Extract the (x, y) coordinate from the center of the cell holding the provided text.  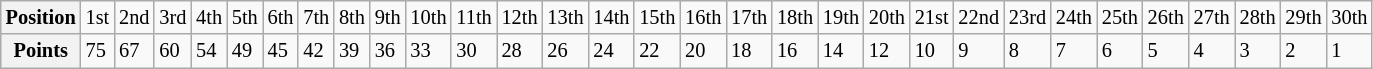
9th (388, 17)
14 (841, 51)
18th (795, 17)
21st (932, 17)
22 (657, 51)
25th (1120, 17)
27th (1212, 17)
28 (520, 51)
16 (795, 51)
10th (429, 17)
23rd (1028, 17)
29th (1304, 17)
6th (281, 17)
24th (1074, 17)
7 (1074, 51)
18 (749, 51)
75 (98, 51)
15th (657, 17)
22nd (978, 17)
24 (611, 51)
17th (749, 17)
39 (352, 51)
4th (209, 17)
33 (429, 51)
3 (1258, 51)
12th (520, 17)
1st (98, 17)
36 (388, 51)
16th (703, 17)
49 (245, 51)
5th (245, 17)
20th (887, 17)
3rd (172, 17)
30th (1349, 17)
30 (474, 51)
19th (841, 17)
14th (611, 17)
2nd (134, 17)
1 (1349, 51)
20 (703, 51)
Points (41, 51)
26th (1166, 17)
28th (1258, 17)
6 (1120, 51)
11th (474, 17)
4 (1212, 51)
8 (1028, 51)
9 (978, 51)
8th (352, 17)
10 (932, 51)
2 (1304, 51)
12 (887, 51)
42 (316, 51)
5 (1166, 51)
60 (172, 51)
26 (566, 51)
45 (281, 51)
13th (566, 17)
7th (316, 17)
54 (209, 51)
67 (134, 51)
Position (41, 17)
